Return [x, y] of the center of cell containing provided text 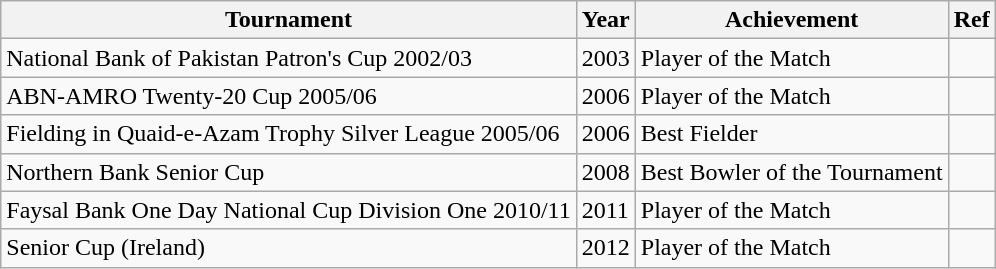
Senior Cup (Ireland) [288, 248]
Ref [972, 20]
2008 [606, 172]
Tournament [288, 20]
2012 [606, 248]
Faysal Bank One Day National Cup Division One 2010/11 [288, 210]
ABN-AMRO Twenty-20 Cup 2005/06 [288, 96]
2011 [606, 210]
Fielding in Quaid-e-Azam Trophy Silver League 2005/06 [288, 134]
Best Fielder [792, 134]
Northern Bank Senior Cup [288, 172]
Year [606, 20]
Best Bowler of the Tournament [792, 172]
National Bank of Pakistan Patron's Cup 2002/03 [288, 58]
Achievement [792, 20]
2003 [606, 58]
